Return the [x, y] coordinate for the center point of the cell that contains the specified text.  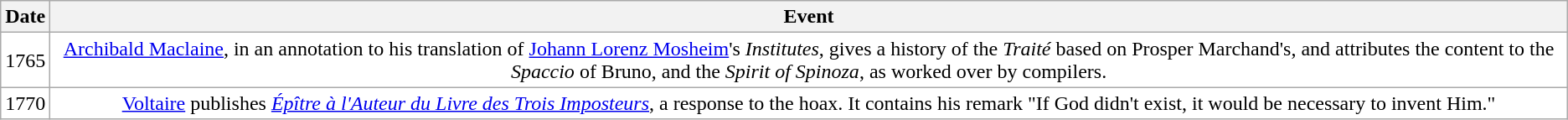
1770 [25, 103]
Event [809, 17]
Date [25, 17]
1765 [25, 60]
